Scan for the cell matching the given text and deliver its (X, Y) coordinate at center. 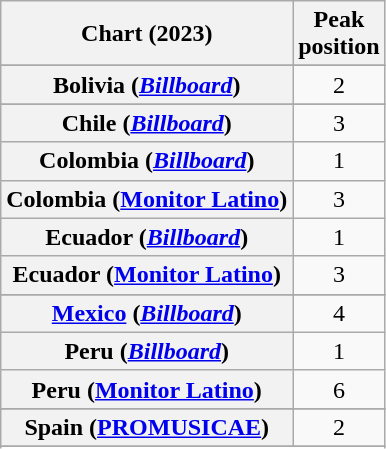
Peru (Billboard) (147, 351)
Mexico (Billboard) (147, 313)
Bolivia (Billboard) (147, 85)
Ecuador (Billboard) (147, 237)
6 (339, 389)
Chile (Billboard) (147, 123)
Colombia (Monitor Latino) (147, 199)
Colombia (Billboard) (147, 161)
Ecuador (Monitor Latino) (147, 275)
Peru (Monitor Latino) (147, 389)
Spain (PROMUSICAE) (147, 427)
Peakposition (339, 34)
Chart (2023) (147, 34)
4 (339, 313)
